Identify which cell holds the provided text, then report its [x, y] central coordinate. 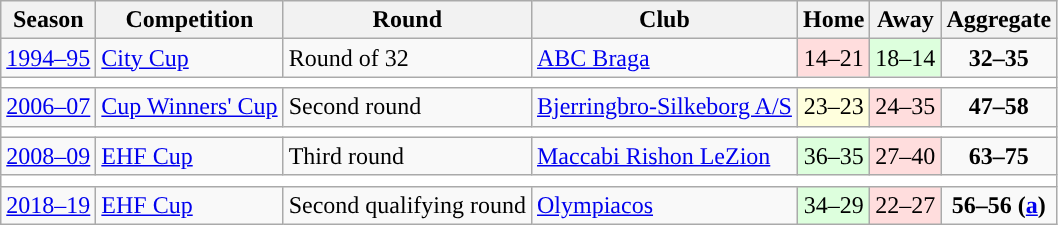
2006–07 [48, 107]
1994–95 [48, 58]
City Cup [190, 58]
ABC Braga [664, 58]
Round [407, 20]
Club [664, 20]
14–21 [833, 58]
56–56 (a) [999, 205]
18–14 [906, 58]
Cup Winners' Cup [190, 107]
24–35 [906, 107]
2008–09 [48, 156]
Away [906, 20]
Aggregate [999, 20]
Olympiacos [664, 205]
22–27 [906, 205]
Second round [407, 107]
Round of 32 [407, 58]
23–23 [833, 107]
Maccabi Rishon LeZion [664, 156]
34–29 [833, 205]
Season [48, 20]
27–40 [906, 156]
Competition [190, 20]
47–58 [999, 107]
63–75 [999, 156]
2018–19 [48, 205]
Home [833, 20]
Third round [407, 156]
32–35 [999, 58]
36–35 [833, 156]
Second qualifying round [407, 205]
Bjerringbro-Silkeborg A/S [664, 107]
